Detect which cell encompasses the target text, then output its (x, y) center coordinate. 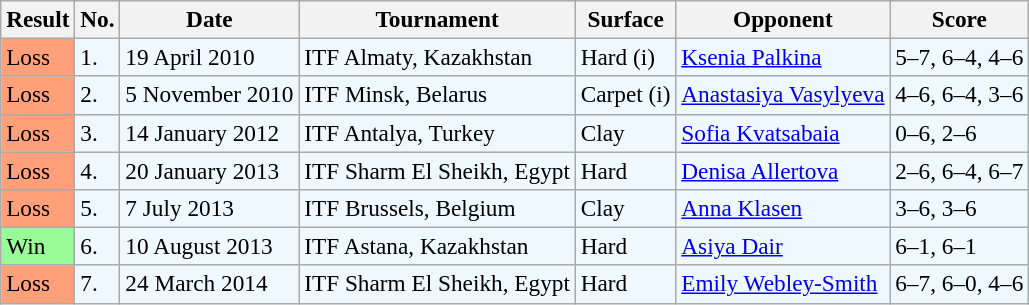
Ksenia Palkina (783, 57)
Result (38, 19)
3–6, 3–6 (960, 208)
ITF Almaty, Kazakhstan (437, 57)
5–7, 6–4, 4–6 (960, 57)
20 January 2013 (210, 170)
1. (98, 57)
Emily Webley-Smith (783, 284)
19 April 2010 (210, 57)
Opponent (783, 19)
Carpet (i) (626, 95)
4–6, 6–4, 3–6 (960, 95)
Date (210, 19)
6–7, 6–0, 4–6 (960, 284)
4. (98, 170)
5. (98, 208)
Asiya Dair (783, 246)
Sofia Kvatsabaia (783, 133)
Anastasiya Vasylyeva (783, 95)
ITF Antalya, Turkey (437, 133)
7. (98, 284)
3. (98, 133)
ITF Brussels, Belgium (437, 208)
14 January 2012 (210, 133)
Hard (i) (626, 57)
24 March 2014 (210, 284)
ITF Astana, Kazakhstan (437, 246)
Surface (626, 19)
ITF Minsk, Belarus (437, 95)
2. (98, 95)
6. (98, 246)
Anna Klasen (783, 208)
6–1, 6–1 (960, 246)
0–6, 2–6 (960, 133)
2–6, 6–4, 6–7 (960, 170)
Denisa Allertova (783, 170)
No. (98, 19)
Win (38, 246)
5 November 2010 (210, 95)
7 July 2013 (210, 208)
10 August 2013 (210, 246)
Score (960, 19)
Tournament (437, 19)
